Return (x, y) of the center of cell containing provided text 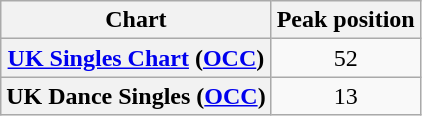
Peak position (346, 20)
52 (346, 58)
UK Dance Singles (OCC) (136, 96)
13 (346, 96)
UK Singles Chart (OCC) (136, 58)
Chart (136, 20)
